Identify which cell holds the provided text, then report its (x, y) central coordinate. 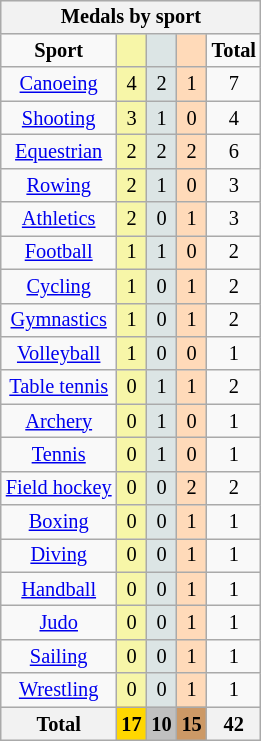
17 (131, 724)
Handball (59, 589)
Canoeing (59, 84)
Archery (59, 421)
Cycling (59, 286)
Football (59, 253)
Sailing (59, 657)
Wrestling (59, 690)
Rowing (59, 185)
Table tennis (59, 387)
Athletics (59, 219)
10 (162, 724)
Volleyball (59, 354)
Field hockey (59, 488)
15 (192, 724)
Judo (59, 623)
Boxing (59, 522)
Sport (59, 51)
Tennis (59, 455)
Shooting (59, 118)
Gymnastics (59, 320)
6 (234, 152)
7 (234, 84)
Diving (59, 556)
42 (234, 724)
Medals by sport (131, 17)
Equestrian (59, 152)
